Locate the cell with the specified text and output its (x, y) center coordinate. 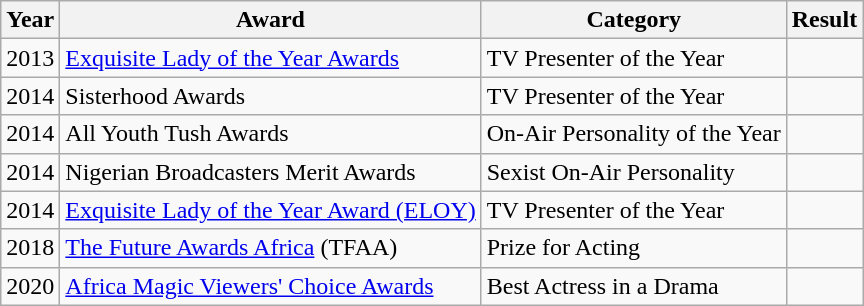
Sisterhood Awards (270, 96)
The Future Awards Africa (TFAA) (270, 248)
2020 (30, 286)
Best Actress in a Drama (634, 286)
Exquisite Lady of the Year Award (ELOY) (270, 210)
Africa Magic Viewers' Choice Awards (270, 286)
Result (824, 20)
Award (270, 20)
2018 (30, 248)
Sexist On-Air Personality (634, 172)
Category (634, 20)
On-Air Personality of the Year (634, 134)
Exquisite Lady of the Year Awards (270, 58)
2013 (30, 58)
Prize for Acting (634, 248)
Year (30, 20)
All Youth Tush Awards (270, 134)
Nigerian Broadcasters Merit Awards (270, 172)
